Search for the cell housing the specified text and yield its [x, y] center coordinate. 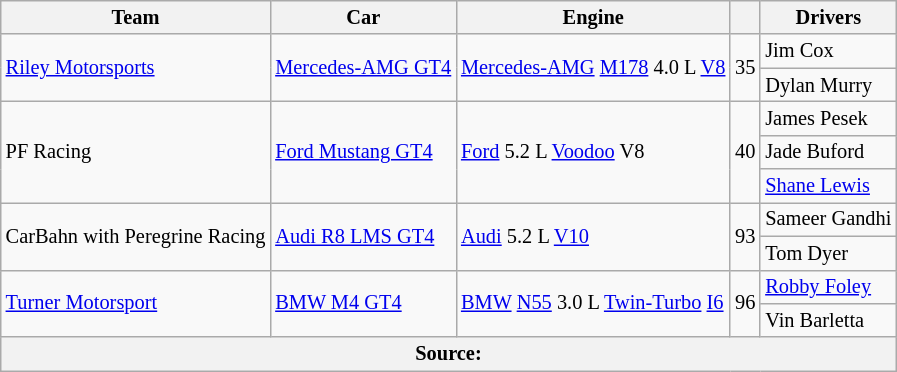
Ford Mustang GT4 [363, 152]
Jade Buford [828, 152]
Riley Motorsports [136, 68]
Vin Barletta [828, 320]
96 [745, 304]
Tom Dyer [828, 253]
Turner Motorsport [136, 304]
CarBahn with Peregrine Racing [136, 236]
BMW N55 3.0 L Twin-Turbo I6 [593, 304]
Audi R8 LMS GT4 [363, 236]
Mercedes-AMG GT4 [363, 68]
Shane Lewis [828, 186]
35 [745, 68]
Ford 5.2 L Voodoo V8 [593, 152]
Source: [449, 354]
40 [745, 152]
BMW M4 GT4 [363, 304]
PF Racing [136, 152]
Car [363, 17]
93 [745, 236]
Robby Foley [828, 287]
Engine [593, 17]
Jim Cox [828, 51]
Team [136, 17]
James Pesek [828, 118]
Sameer Gandhi [828, 219]
Dylan Murry [828, 85]
Mercedes-AMG M178 4.0 L V8 [593, 68]
Audi 5.2 L V10 [593, 236]
Drivers [828, 17]
